Determine the (X, Y) coordinate at the center of the cell enclosing the given text.  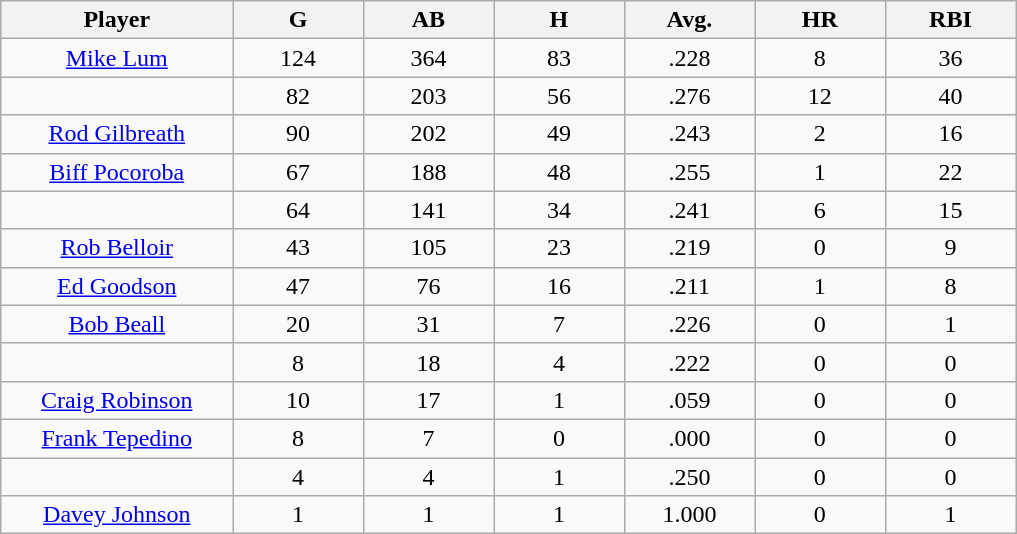
202 (428, 134)
.255 (689, 172)
34 (559, 210)
56 (559, 96)
Mike Lum (117, 58)
203 (428, 96)
124 (298, 58)
10 (298, 400)
.243 (689, 134)
48 (559, 172)
Avg. (689, 20)
22 (950, 172)
23 (559, 248)
47 (298, 286)
.228 (689, 58)
43 (298, 248)
12 (820, 96)
Rod Gilbreath (117, 134)
Craig Robinson (117, 400)
6 (820, 210)
Player (117, 20)
2 (820, 134)
.226 (689, 324)
76 (428, 286)
83 (559, 58)
.250 (689, 477)
31 (428, 324)
G (298, 20)
67 (298, 172)
.000 (689, 438)
90 (298, 134)
1.000 (689, 515)
141 (428, 210)
.059 (689, 400)
.211 (689, 286)
18 (428, 362)
.276 (689, 96)
364 (428, 58)
40 (950, 96)
.222 (689, 362)
Ed Goodson (117, 286)
36 (950, 58)
49 (559, 134)
Bob Beall (117, 324)
Frank Tepedino (117, 438)
HR (820, 20)
9 (950, 248)
Rob Belloir (117, 248)
20 (298, 324)
RBI (950, 20)
H (559, 20)
17 (428, 400)
188 (428, 172)
.219 (689, 248)
.241 (689, 210)
64 (298, 210)
Biff Pocoroba (117, 172)
15 (950, 210)
105 (428, 248)
AB (428, 20)
Davey Johnson (117, 515)
82 (298, 96)
